Extract the (X, Y) coordinate from the center of the cell holding the provided text.  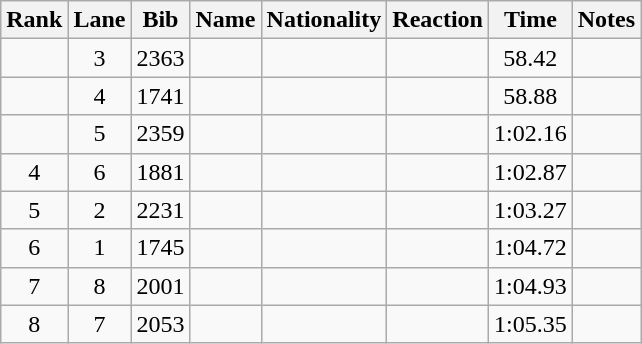
1:02.87 (530, 172)
Name (226, 20)
2 (100, 210)
Time (530, 20)
3 (100, 58)
2001 (160, 286)
58.88 (530, 96)
Nationality (324, 20)
1741 (160, 96)
1881 (160, 172)
2359 (160, 134)
Bib (160, 20)
1:02.16 (530, 134)
1:04.72 (530, 248)
2053 (160, 324)
Rank (34, 20)
1:05.35 (530, 324)
1:03.27 (530, 210)
1745 (160, 248)
1:04.93 (530, 286)
Reaction (438, 20)
58.42 (530, 58)
Lane (100, 20)
1 (100, 248)
2363 (160, 58)
2231 (160, 210)
Notes (606, 20)
